Search for the cell housing the specified text and yield its [x, y] center coordinate. 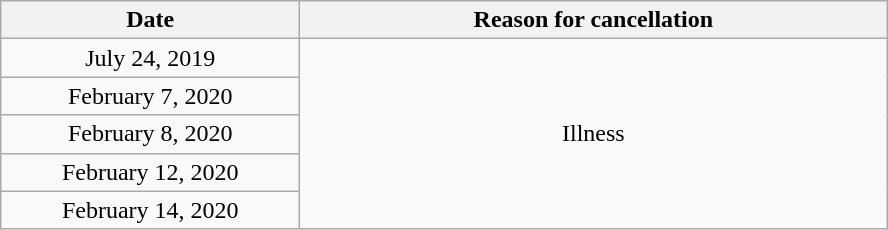
Illness [594, 134]
February 7, 2020 [150, 96]
Date [150, 20]
July 24, 2019 [150, 58]
Reason for cancellation [594, 20]
February 12, 2020 [150, 172]
February 14, 2020 [150, 210]
February 8, 2020 [150, 134]
